From the cell containing the given text, extract its center point as (x, y) coordinate. 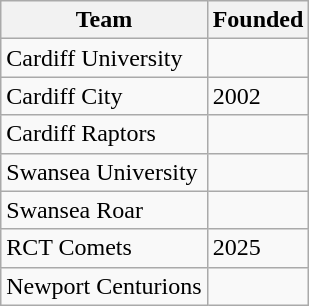
2025 (258, 248)
Cardiff City (104, 96)
Swansea University (104, 172)
Newport Centurions (104, 286)
Founded (258, 20)
Cardiff Raptors (104, 134)
RCT Comets (104, 248)
2002 (258, 96)
Team (104, 20)
Cardiff University (104, 58)
Swansea Roar (104, 210)
